Capture the cell that displays the provided text and extract its [x, y] central coordinate. 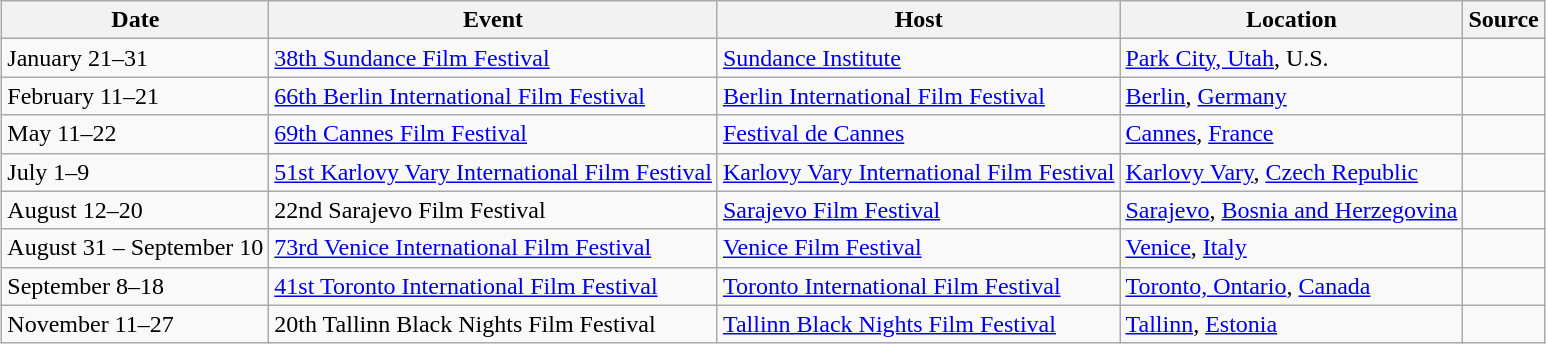
Sarajevo Film Festival [918, 210]
November 11–27 [136, 324]
Toronto, Ontario, Canada [1292, 286]
Park City, Utah, U.S. [1292, 58]
Event [494, 20]
January 21–31 [136, 58]
69th Cannes Film Festival [494, 134]
41st Toronto International Film Festival [494, 286]
September 8–18 [136, 286]
73rd Venice International Film Festival [494, 248]
Cannes, France [1292, 134]
Source [1504, 20]
Berlin International Film Festival [918, 96]
February 11–21 [136, 96]
Sarajevo, Bosnia and Herzegovina [1292, 210]
22nd Sarajevo Film Festival [494, 210]
Karlovy Vary International Film Festival [918, 172]
August 31 – September 10 [136, 248]
66th Berlin International Film Festival [494, 96]
Toronto International Film Festival [918, 286]
August 12–20 [136, 210]
Date [136, 20]
Tallinn, Estonia [1292, 324]
Tallinn Black Nights Film Festival [918, 324]
Karlovy Vary, Czech Republic [1292, 172]
Festival de Cannes [918, 134]
20th Tallinn Black Nights Film Festival [494, 324]
Sundance Institute [918, 58]
July 1–9 [136, 172]
Venice Film Festival [918, 248]
Berlin, Germany [1292, 96]
Venice, Italy [1292, 248]
38th Sundance Film Festival [494, 58]
Location [1292, 20]
51st Karlovy Vary International Film Festival [494, 172]
May 11–22 [136, 134]
Host [918, 20]
